Detect which cell encompasses the target text, then output its (x, y) center coordinate. 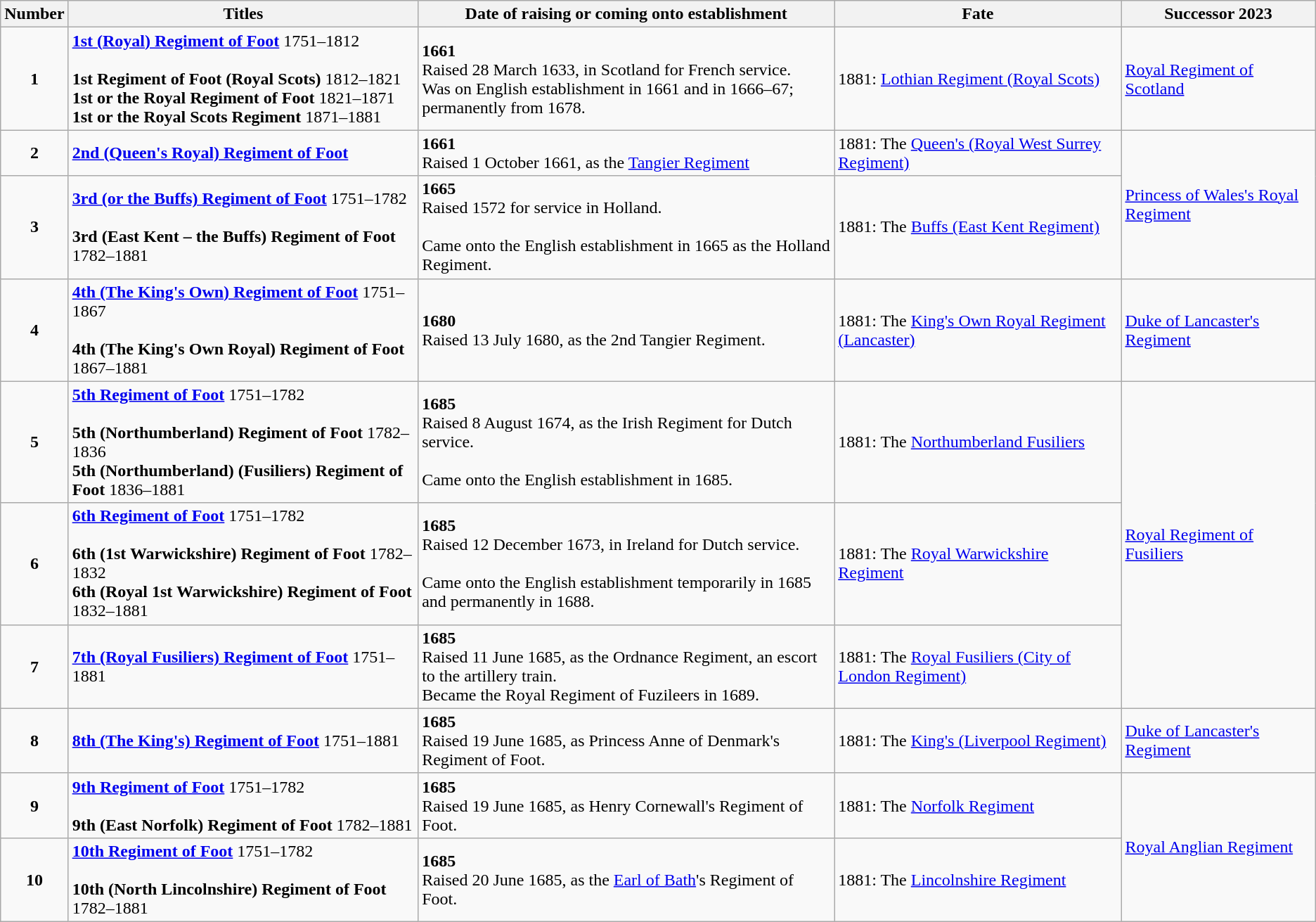
6th Regiment of Foot 1751–17826th (1st Warwickshire) Regiment of Foot 1782–1832 6th (Royal 1st Warwickshire) Regiment of Foot 1832–1881 (243, 564)
6 (34, 564)
1680Raised 13 July 1680, as the 2nd Tangier Regiment. (626, 330)
9th Regiment of Foot 1751–17829th (East Norfolk) Regiment of Foot 1782–1881 (243, 805)
3 (34, 227)
2 (34, 153)
4th (The King's Own) Regiment of Foot 1751–18674th (The King's Own Royal) Regiment of Foot 1867–1881 (243, 330)
Number (34, 14)
1881: The Royal Warwickshire Regiment (978, 564)
1685Raised 12 December 1673, in Ireland for Dutch service.Came onto the English establishment temporarily in 1685 and permanently in 1688. (626, 564)
1881: The Lincolnshire Regiment (978, 879)
7th (Royal Fusiliers) Regiment of Foot 1751–1881 (243, 667)
1685Raised 20 June 1685, as the Earl of Bath's Regiment of Foot. (626, 879)
1665Raised 1572 for service in Holland.Came onto the English establishment in 1665 as the Holland Regiment. (626, 227)
Royal Anglian Regiment (1218, 847)
Royal Regiment of Scotland (1218, 79)
5th Regiment of Foot 1751–17825th (Northumberland) Regiment of Foot 1782–1836 5th (Northumberland) (Fusiliers) Regiment of Foot 1836–1881 (243, 442)
1881: The Norfolk Regiment (978, 805)
Royal Regiment of Fusiliers (1218, 544)
9 (34, 805)
1661Raised 1 October 1661, as the Tangier Regiment (626, 153)
1685Raised 19 June 1685, as Henry Cornewall's Regiment of Foot. (626, 805)
Fate (978, 14)
1881: The Buffs (East Kent Regiment) (978, 227)
Princess of Wales's Royal Regiment (1218, 204)
3rd (or the Buffs) Regiment of Foot 1751–17823rd (East Kent – the Buffs) Regiment of Foot 1782–1881 (243, 227)
Successor 2023 (1218, 14)
1881: The Royal Fusiliers (City of London Regiment) (978, 667)
1881: The King's (Liverpool Regiment) (978, 741)
5 (34, 442)
1881: Lothian Regiment (Royal Scots) (978, 79)
8 (34, 741)
10 (34, 879)
1685Raised 11 June 1685, as the Ordnance Regiment, an escort to the artillery train.Became the Royal Regiment of Fuzileers in 1689. (626, 667)
Titles (243, 14)
1 (34, 79)
1881: The Queen's (Royal West Surrey Regiment) (978, 153)
1881: The Northumberland Fusiliers (978, 442)
4 (34, 330)
1881: The King's Own Royal Regiment (Lancaster) (978, 330)
7 (34, 667)
Date of raising or coming onto establishment (626, 14)
1661Raised 28 March 1633, in Scotland for French service.Was on English establishment in 1661 and in 1666–67; permanently from 1678. (626, 79)
2nd (Queen's Royal) Regiment of Foot (243, 153)
8th (The King's) Regiment of Foot 1751–1881 (243, 741)
1685Raised 8 August 1674, as the Irish Regiment for Dutch service.Came onto the English establishment in 1685. (626, 442)
1685Raised 19 June 1685, as Princess Anne of Denmark's Regiment of Foot. (626, 741)
10th Regiment of Foot 1751–178210th (North Lincolnshire) Regiment of Foot 1782–1881 (243, 879)
